Determine the (X, Y) coordinate at the center of the cell enclosing the given text.  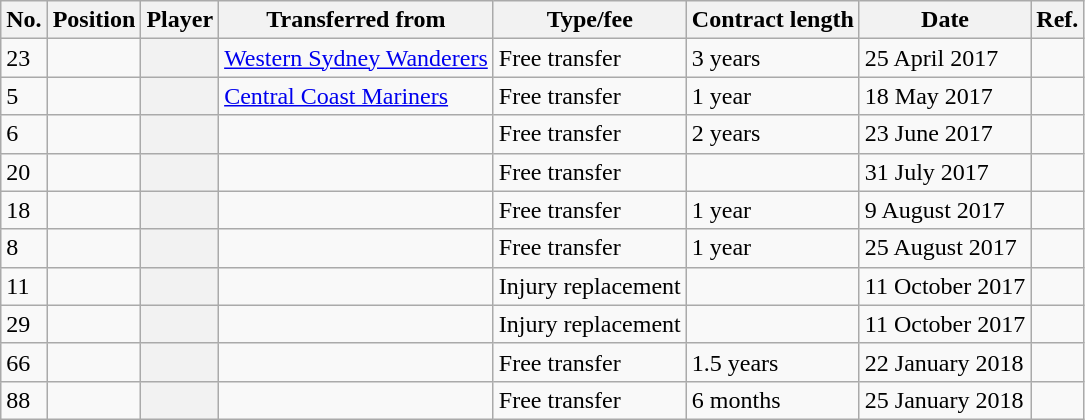
3 years (772, 58)
Date (944, 20)
66 (24, 362)
25 January 2018 (944, 400)
1.5 years (772, 362)
23 (24, 58)
Central Coast Mariners (356, 96)
6 (24, 134)
Type/fee (590, 20)
Contract length (772, 20)
22 January 2018 (944, 362)
9 August 2017 (944, 210)
8 (24, 248)
18 May 2017 (944, 96)
18 (24, 210)
23 June 2017 (944, 134)
5 (24, 96)
31 July 2017 (944, 172)
Western Sydney Wanderers (356, 58)
2 years (772, 134)
No. (24, 20)
11 (24, 286)
Ref. (1058, 20)
6 months (772, 400)
Position (94, 20)
25 August 2017 (944, 248)
25 April 2017 (944, 58)
88 (24, 400)
Transferred from (356, 20)
29 (24, 324)
20 (24, 172)
Player (180, 20)
